Identify which cell holds the provided text, then report its (x, y) central coordinate. 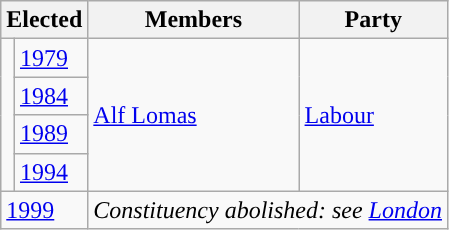
Alf Lomas (194, 115)
Labour (373, 115)
1999 (44, 210)
Party (373, 20)
Constituency abolished: see London (268, 210)
Elected (44, 20)
1979 (50, 58)
Members (194, 20)
1984 (50, 96)
1994 (50, 172)
1989 (50, 134)
